Find where the given text appears and provide that cell's center as [X, Y] coordinate. 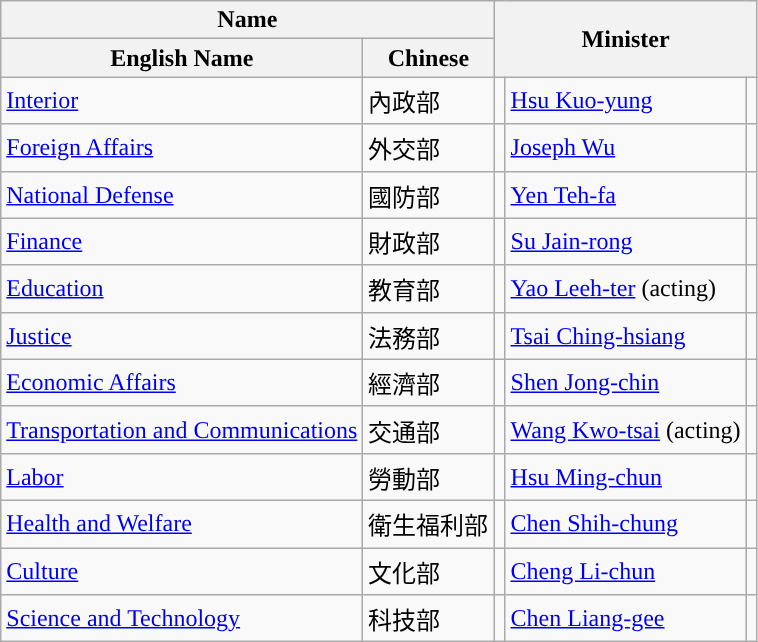
Chen Shih-chung [626, 524]
Hsu Kuo-yung [626, 100]
國防部 [428, 194]
經濟部 [428, 382]
Tsai Ching-hsiang [626, 336]
National Defense [182, 194]
Justice [182, 336]
科技部 [428, 618]
Health and Welfare [182, 524]
Name [248, 20]
勞動部 [428, 476]
Joseph Wu [626, 148]
內政部 [428, 100]
Su Jain-rong [626, 242]
Finance [182, 242]
文化部 [428, 572]
交通部 [428, 430]
Yen Teh-fa [626, 194]
Science and Technology [182, 618]
Chinese [428, 58]
Shen Jong-chin [626, 382]
Transportation and Communications [182, 430]
Yao Leeh-ter (acting) [626, 288]
Interior [182, 100]
Culture [182, 572]
English Name [182, 58]
衛生福利部 [428, 524]
Wang Kwo-tsai (acting) [626, 430]
財政部 [428, 242]
教育部 [428, 288]
外交部 [428, 148]
Chen Liang-gee [626, 618]
Economic Affairs [182, 382]
Education [182, 288]
Foreign Affairs [182, 148]
Cheng Li-chun [626, 572]
法務部 [428, 336]
Hsu Ming-chun [626, 476]
Minister [626, 39]
Labor [182, 476]
